From the cell containing the given text, extract its center point as (X, Y) coordinate. 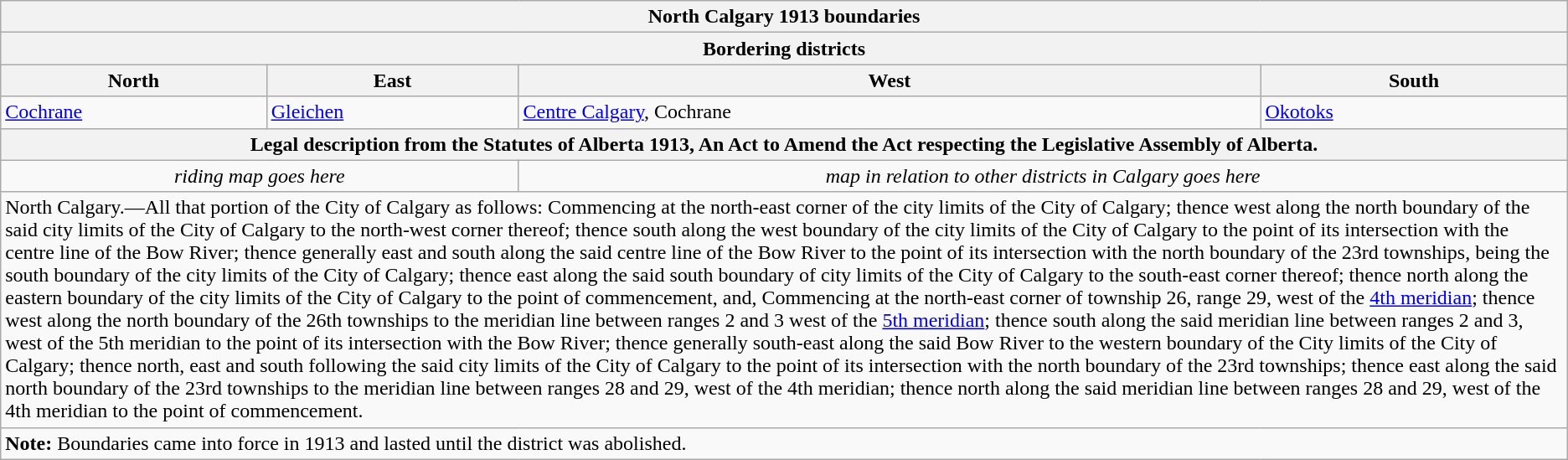
Bordering districts (784, 49)
map in relation to other districts in Calgary goes here (1043, 176)
North Calgary 1913 boundaries (784, 17)
Gleichen (392, 112)
Legal description from the Statutes of Alberta 1913, An Act to Amend the Act respecting the Legislative Assembly of Alberta. (784, 144)
East (392, 80)
Centre Calgary, Cochrane (890, 112)
Cochrane (134, 112)
North (134, 80)
South (1414, 80)
Note: Boundaries came into force in 1913 and lasted until the district was abolished. (784, 443)
West (890, 80)
riding map goes here (260, 176)
Okotoks (1414, 112)
